Provide the (x, y) coordinate of the cell's center where the given text is located.  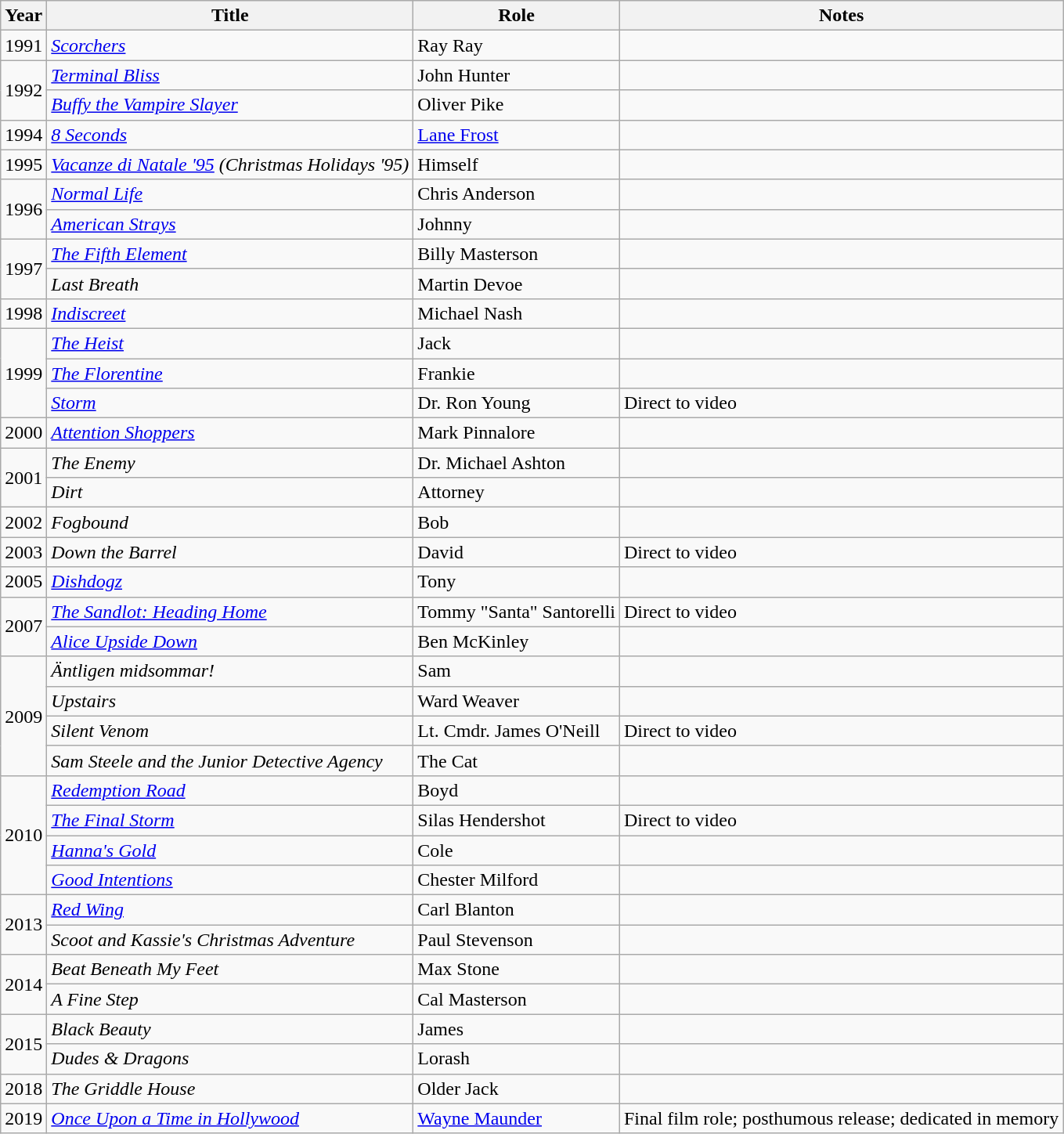
2019 (23, 1118)
1998 (23, 313)
Title (230, 16)
2003 (23, 552)
Chris Anderson (517, 194)
Scoot and Kassie's Christmas Adventure (230, 940)
Frankie (517, 374)
The Griddle House (230, 1089)
2005 (23, 582)
8 Seconds (230, 135)
Tony (517, 582)
2001 (23, 478)
Mark Pinnalore (517, 433)
1996 (23, 209)
Tommy "Santa" Santorelli (517, 612)
David (517, 552)
Year (23, 16)
The Final Storm (230, 820)
Ward Weaver (517, 701)
Buffy the Vampire Slayer (230, 105)
Dr. Ron Young (517, 403)
The Cat (517, 760)
Alice Upside Down (230, 641)
2007 (23, 627)
Red Wing (230, 910)
Sam (517, 671)
1999 (23, 373)
Max Stone (517, 970)
Ben McKinley (517, 641)
2002 (23, 522)
Attention Shoppers (230, 433)
Johnny (517, 224)
Notes (841, 16)
2018 (23, 1089)
2014 (23, 984)
Fogbound (230, 522)
Vacanze di Natale '95 (Christmas Holidays '95) (230, 164)
Bob (517, 522)
Lt. Cmdr. James O'Neill (517, 731)
Chester Milford (517, 880)
2015 (23, 1044)
Redemption Road (230, 790)
Last Breath (230, 283)
John Hunter (517, 75)
James (517, 1029)
The Florentine (230, 374)
Indiscreet (230, 313)
1997 (23, 269)
Beat Beneath My Feet (230, 970)
The Fifth Element (230, 254)
1994 (23, 135)
Good Intentions (230, 880)
Down the Barrel (230, 552)
1992 (23, 90)
Oliver Pike (517, 105)
The Heist (230, 343)
American Strays (230, 224)
Scorchers (230, 45)
2009 (23, 716)
Black Beauty (230, 1029)
Silent Venom (230, 731)
Lane Frost (517, 135)
Paul Stevenson (517, 940)
Dirt (230, 493)
Hanna's Gold (230, 850)
Dishdogz (230, 582)
Terminal Bliss (230, 75)
Wayne Maunder (517, 1118)
Dudes & Dragons (230, 1059)
The Sandlot: Heading Home (230, 612)
Attorney (517, 493)
Boyd (517, 790)
Martin Devoe (517, 283)
Äntligen midsommar! (230, 671)
Sam Steele and the Junior Detective Agency (230, 760)
Dr. Michael Ashton (517, 463)
2013 (23, 925)
Role (517, 16)
Upstairs (230, 701)
Himself (517, 164)
Billy Masterson (517, 254)
1995 (23, 164)
1991 (23, 45)
Silas Hendershot (517, 820)
2010 (23, 835)
The Enemy (230, 463)
A Fine Step (230, 999)
2000 (23, 433)
Cal Masterson (517, 999)
Final film role; posthumous release; dedicated in memory (841, 1118)
Michael Nash (517, 313)
Normal Life (230, 194)
Ray Ray (517, 45)
Jack (517, 343)
Older Jack (517, 1089)
Cole (517, 850)
Once Upon a Time in Hollywood (230, 1118)
Storm (230, 403)
Carl Blanton (517, 910)
Lorash (517, 1059)
